Output the [X, Y] coordinate of the center of the cell containing the given text.  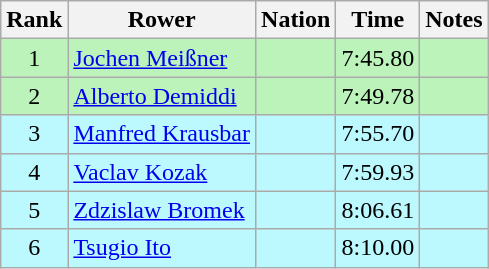
8:06.61 [378, 210]
7:59.93 [378, 172]
Alberto Demiddi [162, 96]
Notes [454, 20]
4 [34, 172]
Zdzislaw Bromek [162, 210]
7:49.78 [378, 96]
Nation [296, 20]
Rank [34, 20]
Manfred Krausbar [162, 134]
7:45.80 [378, 58]
Time [378, 20]
Rower [162, 20]
5 [34, 210]
1 [34, 58]
7:55.70 [378, 134]
3 [34, 134]
2 [34, 96]
Tsugio Ito [162, 248]
Vaclav Kozak [162, 172]
6 [34, 248]
8:10.00 [378, 248]
Jochen Meißner [162, 58]
